Find where the given text appears and provide that cell's center as [X, Y] coordinate. 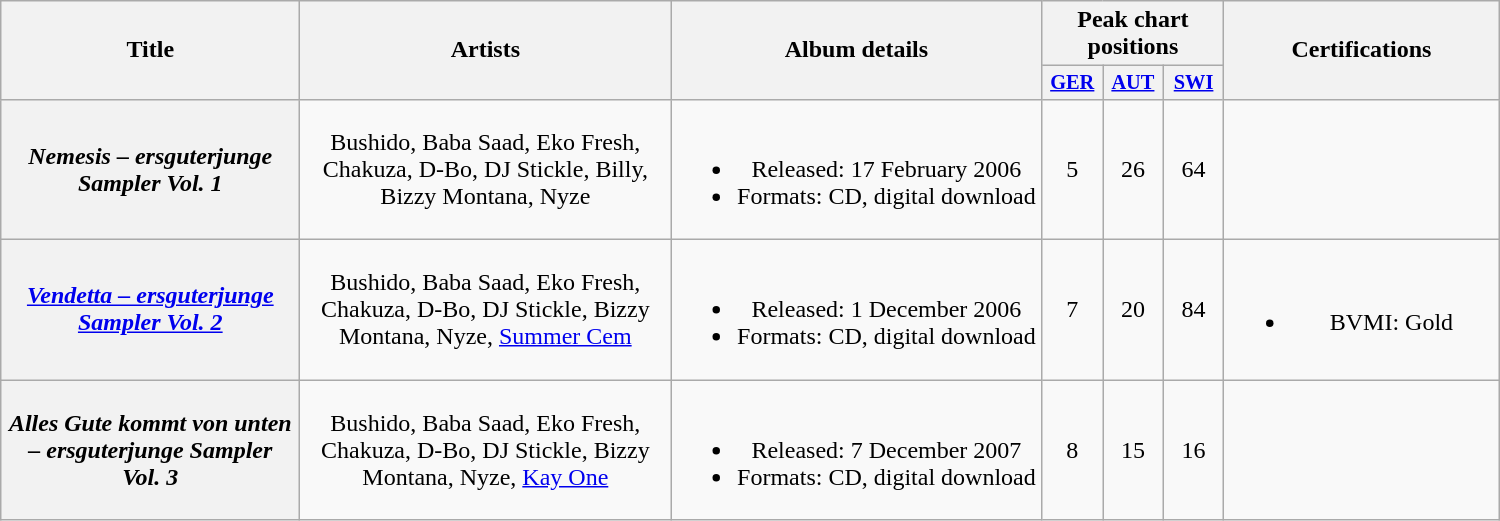
Alles Gute kommt von unten – ersguterjunge Sampler Vol. 3 [150, 450]
Bushido, Baba Saad, Eko Fresh, Chakuza, D-Bo, DJ Stickle, Bizzy Montana, Nyze, Kay One [486, 450]
26 [1134, 169]
64 [1194, 169]
Released: 17 February 2006Formats: CD, digital download [856, 169]
8 [1072, 450]
Certifications [1362, 50]
Nemesis – ersguterjunge Sampler Vol. 1 [150, 169]
Released: 1 December 2006Formats: CD, digital download [856, 310]
20 [1134, 310]
5 [1072, 169]
Peak chart positions [1133, 34]
Vendetta – ersguterjunge Sampler Vol. 2 [150, 310]
84 [1194, 310]
15 [1134, 450]
BVMI: Gold [1362, 310]
Released: 7 December 2007Formats: CD, digital download [856, 450]
GER [1072, 83]
Album details [856, 50]
Bushido, Baba Saad, Eko Fresh, Chakuza, D-Bo, DJ Stickle, Billy, Bizzy Montana, Nyze [486, 169]
Bushido, Baba Saad, Eko Fresh, Chakuza, D-Bo, DJ Stickle, Bizzy Montana, Nyze, Summer Cem [486, 310]
Title [150, 50]
7 [1072, 310]
Artists [486, 50]
SWI [1194, 83]
AUT [1134, 83]
16 [1194, 450]
